Identify which cell holds the provided text, then report its (x, y) central coordinate. 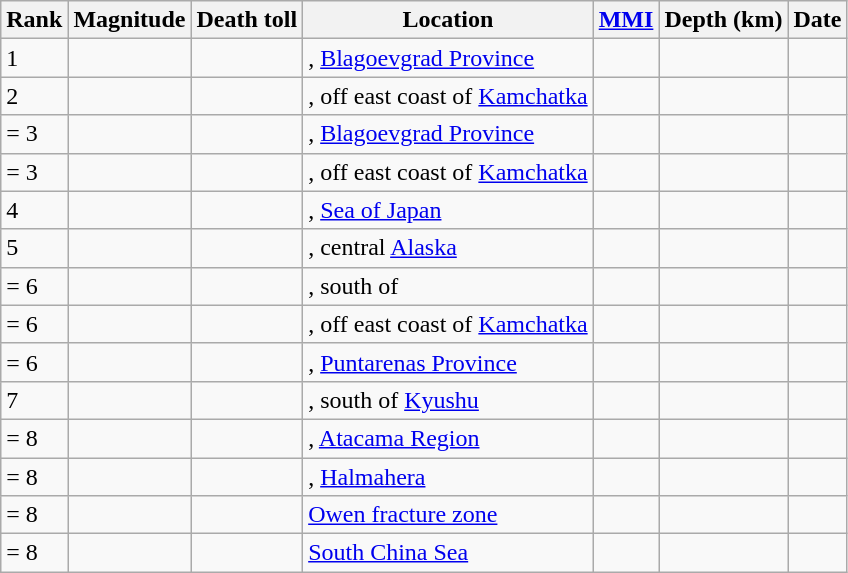
Magnitude (130, 20)
, Halmahera (448, 477)
Owen fracture zone (448, 515)
7 (34, 400)
South China Sea (448, 553)
, south of (448, 286)
5 (34, 248)
2 (34, 96)
MMI (626, 20)
, Atacama Region (448, 438)
Death toll (247, 20)
Depth (km) (724, 20)
, central Alaska (448, 248)
, Sea of Japan (448, 210)
Date (818, 20)
, Puntarenas Province (448, 362)
Location (448, 20)
4 (34, 210)
1 (34, 58)
, south of Kyushu (448, 400)
Rank (34, 20)
